Find where the given text appears and provide that cell's center as [X, Y] coordinate. 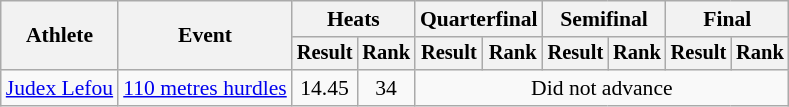
Judex Lefou [60, 88]
14.45 [325, 88]
Final [728, 19]
Semifinal [604, 19]
Did not advance [602, 88]
Heats [354, 19]
110 metres hurdles [205, 88]
Athlete [60, 36]
Event [205, 36]
Quarterfinal [479, 19]
34 [386, 88]
